Find where the given text appears and provide that cell's center as [X, Y] coordinate. 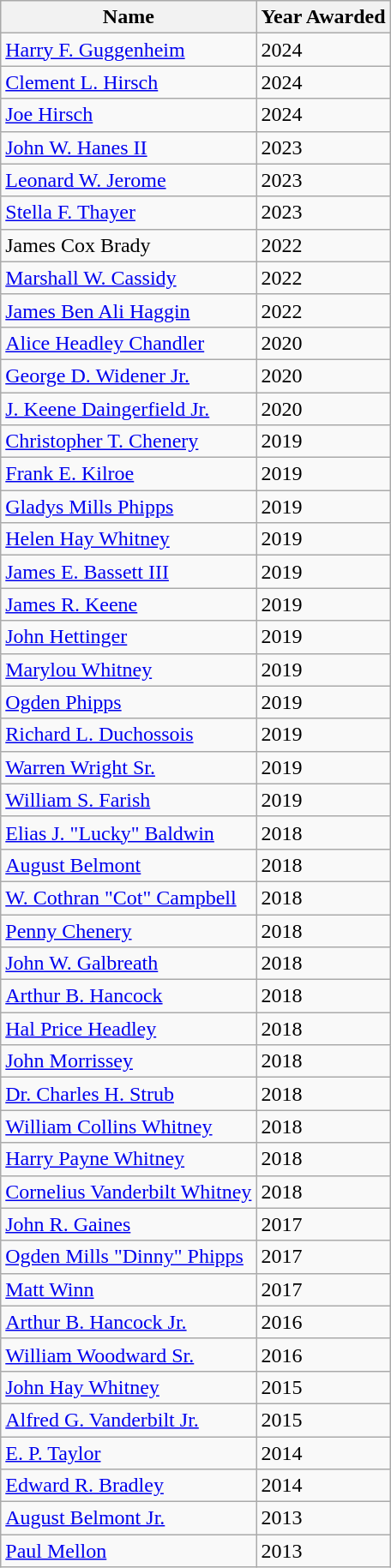
Year Awarded [323, 17]
Paul Mellon [129, 1551]
James R. Keene [129, 604]
Joe Hirsch [129, 115]
E. P. Taylor [129, 1453]
Gladys Mills Phipps [129, 507]
Ogden Mills "Dinny" Phipps [129, 1257]
Dr. Charles H. Strub [129, 1094]
Elias J. "Lucky" Baldwin [129, 832]
Harry Payne Whitney [129, 1159]
Leonard W. Jerome [129, 180]
J. Keene Daingerfield Jr. [129, 409]
Stella F. Thayer [129, 213]
John Hay Whitney [129, 1387]
Warren Wright Sr. [129, 767]
James E. Bassett III [129, 572]
Hal Price Headley [129, 1029]
Christopher T. Chenery [129, 442]
Clement L. Hirsch [129, 82]
Marylou Whitney [129, 670]
William S. Farish [129, 800]
Harry F. Guggenheim [129, 50]
W. Cothran "Cot" Campbell [129, 898]
Marshall W. Cassidy [129, 278]
Edward R. Bradley [129, 1486]
John Morrissey [129, 1061]
Cornelius Vanderbilt Whitney [129, 1192]
Matt Winn [129, 1289]
William Collins Whitney [129, 1126]
John Hettinger [129, 637]
James Cox Brady [129, 245]
Frank E. Kilroe [129, 474]
Helen Hay Whitney [129, 539]
William Woodward Sr. [129, 1355]
Ogden Phipps [129, 702]
John W. Galbreath [129, 964]
Penny Chenery [129, 930]
George D. Widener Jr. [129, 375]
Name [129, 17]
Arthur B. Hancock [129, 996]
Richard L. Duchossois [129, 735]
August Belmont [129, 865]
James Ben Ali Haggin [129, 310]
Arthur B. Hancock Jr. [129, 1322]
John W. Hanes II [129, 147]
Alfred G. Vanderbilt Jr. [129, 1420]
Alice Headley Chandler [129, 343]
August Belmont Jr. [129, 1518]
John R. Gaines [129, 1224]
